Pinpoint the cell where the given text exists, returning its (x, y) midpoint coordinate. 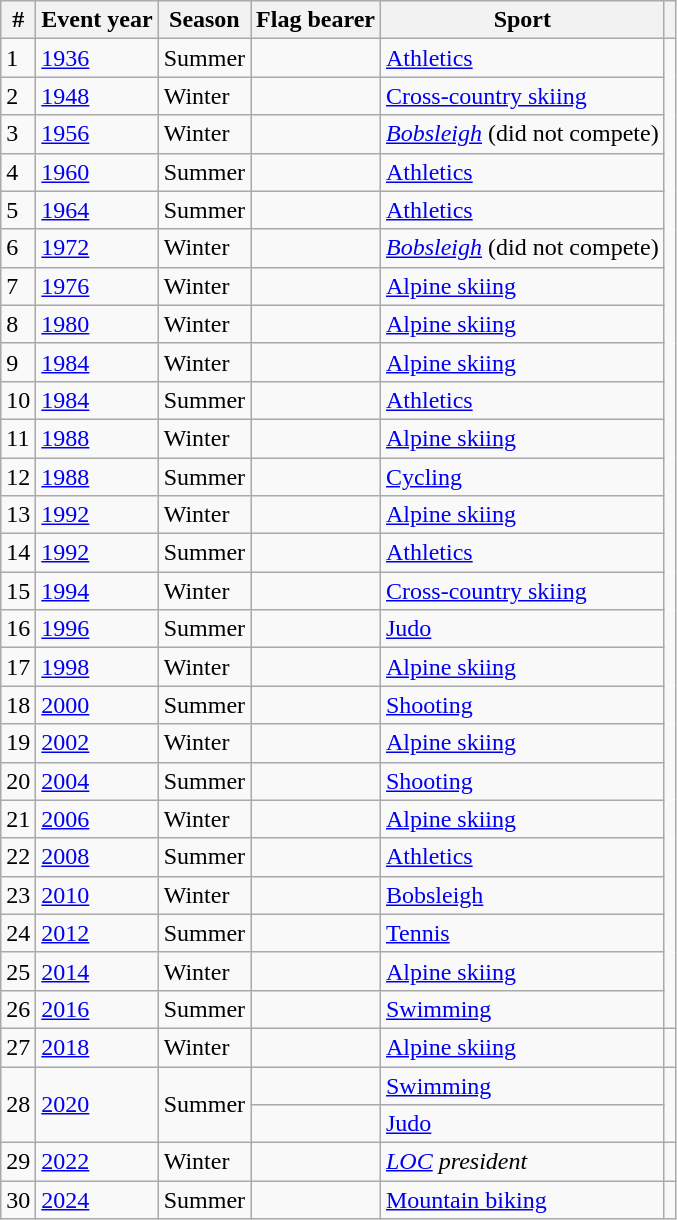
5 (18, 210)
3 (18, 134)
Cycling (522, 477)
2012 (97, 933)
26 (18, 1009)
15 (18, 591)
2010 (97, 895)
2014 (97, 971)
2 (18, 96)
6 (18, 248)
20 (18, 781)
2004 (97, 781)
29 (18, 1162)
1960 (97, 172)
18 (18, 705)
30 (18, 1200)
Event year (97, 20)
1964 (97, 210)
2006 (97, 819)
Mountain biking (522, 1200)
19 (18, 743)
9 (18, 362)
16 (18, 629)
8 (18, 324)
10 (18, 400)
22 (18, 857)
2008 (97, 857)
1972 (97, 248)
1998 (97, 667)
Flag bearer (316, 20)
17 (18, 667)
LOC president (522, 1162)
14 (18, 553)
11 (18, 438)
2000 (97, 705)
2020 (97, 1104)
2024 (97, 1200)
1994 (97, 591)
27 (18, 1047)
25 (18, 971)
1996 (97, 629)
Tennis (522, 933)
1 (18, 58)
21 (18, 819)
# (18, 20)
1936 (97, 58)
2002 (97, 743)
2022 (97, 1162)
Bobsleigh (522, 895)
1956 (97, 134)
24 (18, 933)
2018 (97, 1047)
12 (18, 477)
7 (18, 286)
Sport (522, 20)
4 (18, 172)
1948 (97, 96)
2016 (97, 1009)
23 (18, 895)
1980 (97, 324)
Season (204, 20)
28 (18, 1104)
13 (18, 515)
1976 (97, 286)
